Locate the cell with the specified text and output its (X, Y) center coordinate. 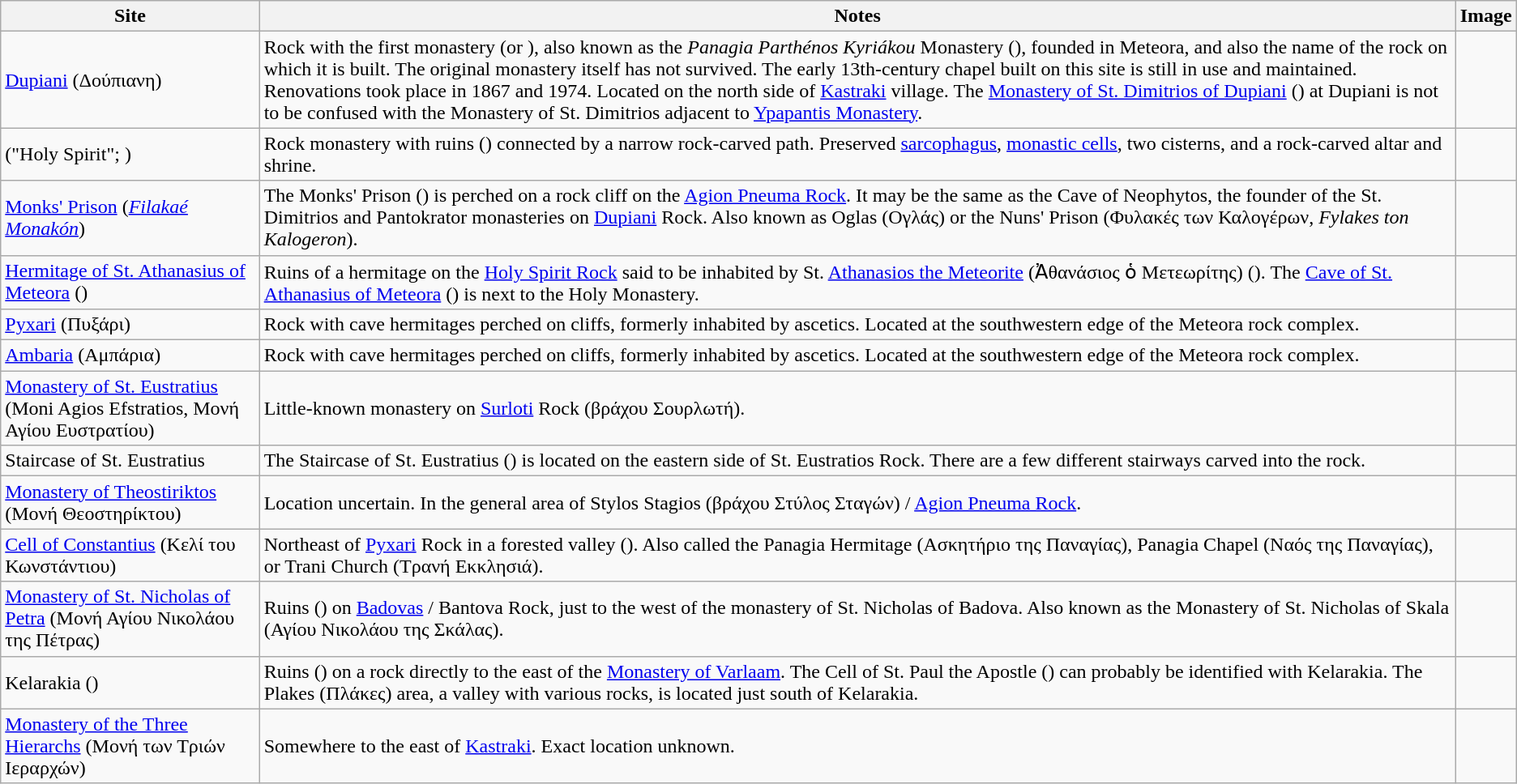
Dupiani (Δούπιανη) (130, 79)
Pyxari (Πυξάρι) (130, 325)
Ambaria (Αμπάρια) (130, 356)
Monastery of St. Nicholas of Petra (Μονή Αγίου Νικολάου της Πέτρας) (130, 619)
Kelarakia () (130, 682)
Cell of Constantius (Κελί του Κωνστάντιου) (130, 556)
Somewhere to the east of Kastraki. Exact location unknown. (857, 746)
Hermitage of St. Athanasius of Meteora () (130, 282)
Little-known monastery on Surloti Rock (βράχου Σουρλωτή). (857, 408)
Image (1486, 16)
("Holy Spirit"; ) (130, 154)
Monks' Prison (Filakaé Monakón) (130, 218)
Monastery of Theostiriktos (Μονή Θεοστηρίκτου) (130, 502)
Notes (857, 16)
The Staircase of St. Eustratius () is located on the eastern side of St. Eustratios Rock. There are a few different stairways carved into the rock. (857, 461)
Staircase of St. Eustratius (130, 461)
Monastery of the Three Hierarchs (Μονή των Τριών Ιεραρχών) (130, 746)
Site (130, 16)
Location uncertain. In the general area of Stylos Stagios (βράχου Στύλος Σταγών) / Agion Pneuma Rock. (857, 502)
Monastery of St. Eustratius (Moni Agios Efstratios, Μονή Αγίου Ευστρατίου) (130, 408)
